Detect which cell encompasses the target text, then output its (x, y) center coordinate. 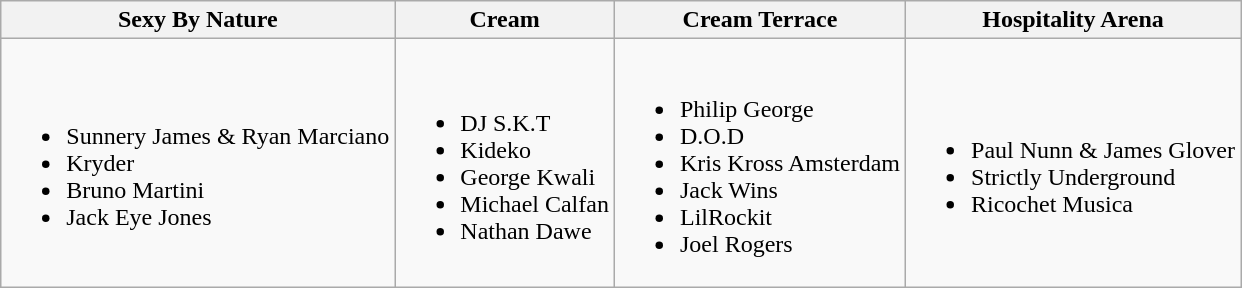
Paul Nunn & James GloverStrictly UndergroundRicochet Musica (1074, 163)
Cream (505, 20)
Hospitality Arena (1074, 20)
Sunnery James & Ryan MarcianoKryderBruno MartiniJack Eye Jones (198, 163)
DJ S.K.TKidekoGeorge KwaliMichael CalfanNathan Dawe (505, 163)
Sexy By Nature (198, 20)
Philip GeorgeD.O.DKris Kross AmsterdamJack WinsLilRockitJoel Rogers (760, 163)
Cream Terrace (760, 20)
